Capture the cell that displays the provided text and extract its (X, Y) central coordinate. 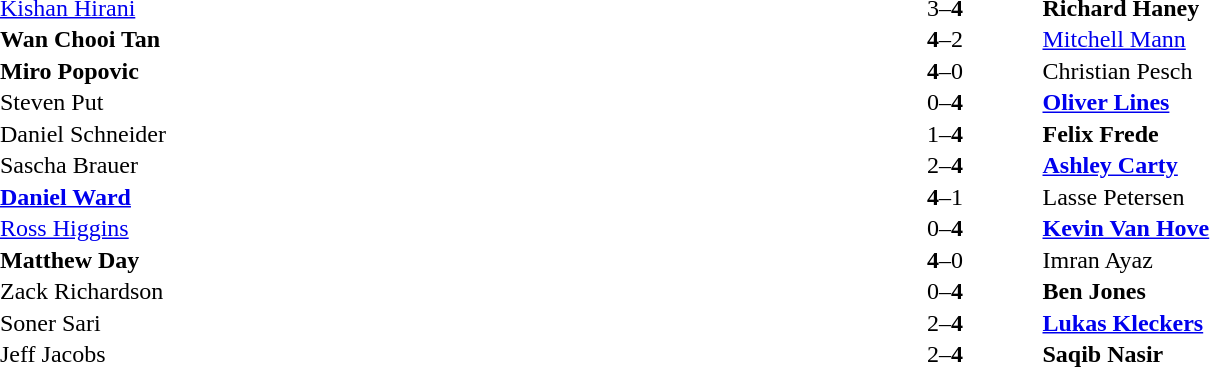
4–1 (944, 197)
4–2 (944, 39)
1–4 (944, 134)
